Locate the cell with the specified text and output its (X, Y) center coordinate. 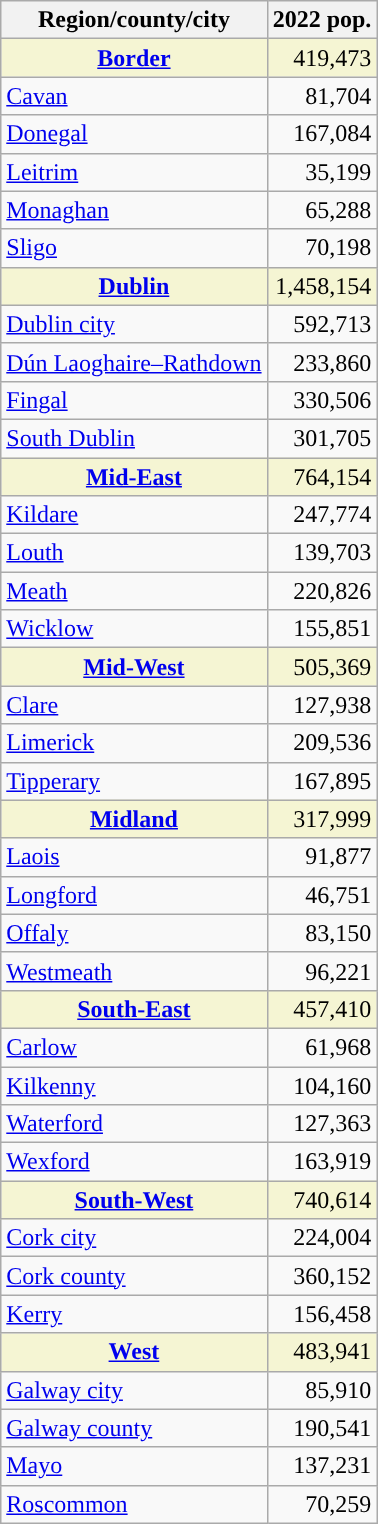
Offaly (134, 933)
190,541 (322, 1428)
61,968 (322, 1047)
83,150 (322, 933)
Clare (134, 705)
220,826 (322, 591)
209,536 (322, 743)
Leitrim (134, 172)
233,860 (322, 362)
Waterford (134, 1124)
Sligo (134, 248)
Dún Laoghaire–Rathdown (134, 362)
Laois (134, 857)
317,999 (322, 819)
330,506 (322, 400)
85,910 (322, 1390)
592,713 (322, 324)
Limerick (134, 743)
Dublin city (134, 324)
35,199 (322, 172)
65,288 (322, 210)
Galway county (134, 1428)
South Dublin (134, 438)
Kilkenny (134, 1085)
104,160 (322, 1085)
247,774 (322, 515)
70,259 (322, 1504)
West (134, 1352)
483,941 (322, 1352)
457,410 (322, 1009)
163,919 (322, 1162)
Cavan (134, 96)
301,705 (322, 438)
Wexford (134, 1162)
156,458 (322, 1314)
167,895 (322, 781)
Fingal (134, 400)
South-West (134, 1200)
Longford (134, 895)
139,703 (322, 553)
Border (134, 58)
Louth (134, 553)
Meath (134, 591)
127,363 (322, 1124)
Tipperary (134, 781)
505,369 (322, 667)
Kildare (134, 515)
419,473 (322, 58)
740,614 (322, 1200)
46,751 (322, 895)
Kerry (134, 1314)
Cork county (134, 1276)
Galway city (134, 1390)
81,704 (322, 96)
Westmeath (134, 971)
Monaghan (134, 210)
Cork city (134, 1238)
Dublin (134, 286)
360,152 (322, 1276)
96,221 (322, 971)
Midland (134, 819)
155,851 (322, 629)
Mid-East (134, 477)
Region/county/city (134, 20)
Donegal (134, 134)
91,877 (322, 857)
Wicklow (134, 629)
South-East (134, 1009)
224,004 (322, 1238)
70,198 (322, 248)
Mayo (134, 1466)
2022 pop. (322, 20)
Carlow (134, 1047)
1,458,154 (322, 286)
Mid-West (134, 667)
127,938 (322, 705)
167,084 (322, 134)
764,154 (322, 477)
Roscommon (134, 1504)
137,231 (322, 1466)
